Pinpoint the cell where the given text exists, returning its (X, Y) midpoint coordinate. 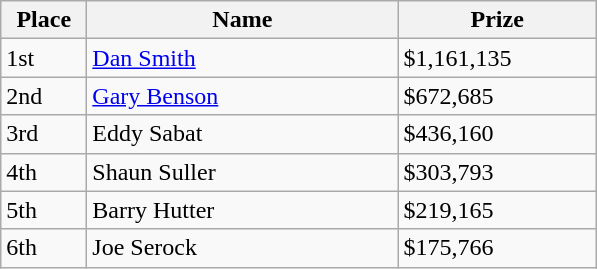
Joe Serock (242, 248)
Shaun Suller (242, 172)
$219,165 (498, 210)
5th (44, 210)
1st (44, 58)
2nd (44, 96)
Place (44, 20)
Name (242, 20)
Eddy Sabat (242, 134)
$1,161,135 (498, 58)
6th (44, 248)
3rd (44, 134)
$436,160 (498, 134)
$303,793 (498, 172)
$672,685 (498, 96)
Prize (498, 20)
Gary Benson (242, 96)
Barry Hutter (242, 210)
4th (44, 172)
Dan Smith (242, 58)
$175,766 (498, 248)
